Extract the [X, Y] coordinate from the center of the cell holding the provided text.  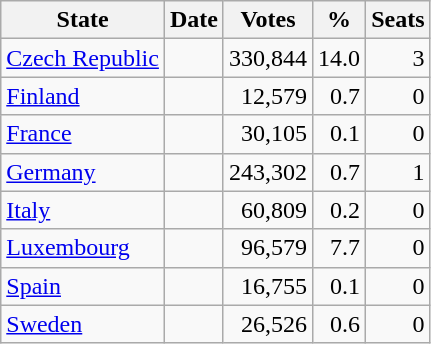
Sweden [83, 324]
12,579 [268, 96]
7.7 [340, 248]
State [83, 20]
Germany [83, 172]
Votes [268, 20]
0.2 [340, 210]
16,755 [268, 286]
60,809 [268, 210]
14.0 [340, 58]
Finland [83, 96]
243,302 [268, 172]
30,105 [268, 134]
330,844 [268, 58]
Spain [83, 286]
26,526 [268, 324]
Seats [398, 20]
Italy [83, 210]
96,579 [268, 248]
Date [194, 20]
Czech Republic [83, 58]
3 [398, 58]
0.6 [340, 324]
France [83, 134]
Luxembourg [83, 248]
1 [398, 172]
% [340, 20]
